From the cell containing the given text, extract its center point as (X, Y) coordinate. 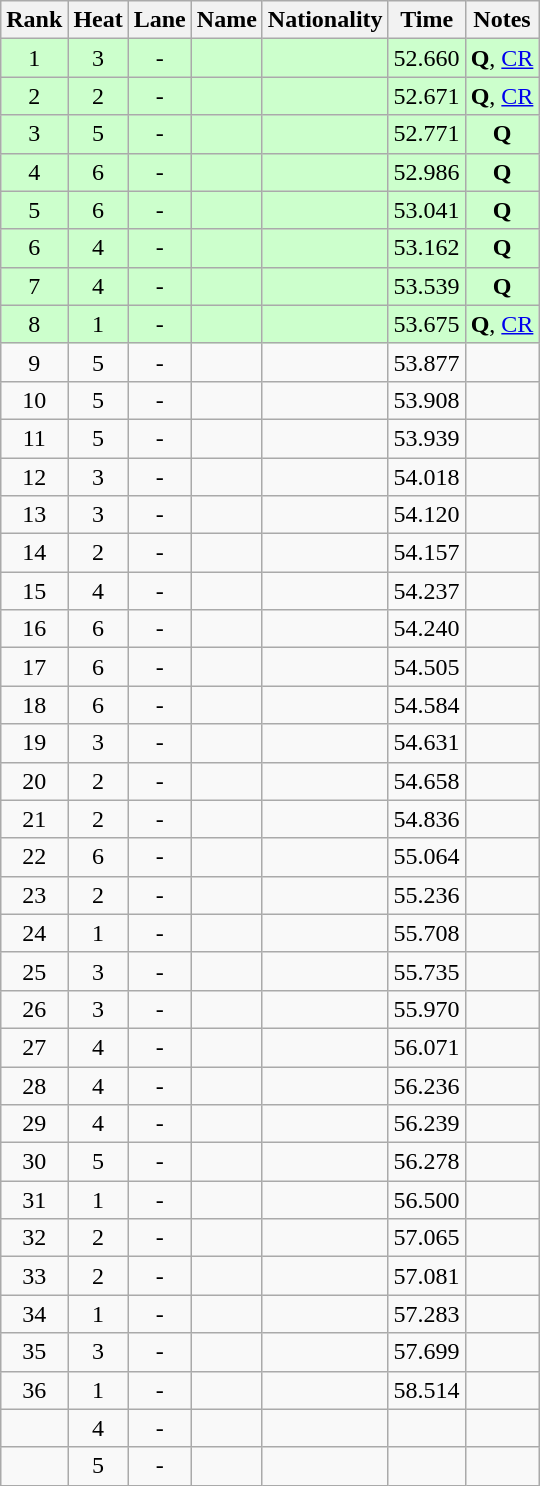
30 (34, 1162)
24 (34, 933)
32 (34, 1238)
34 (34, 1314)
53.539 (426, 286)
53.939 (426, 438)
26 (34, 1009)
Heat (98, 20)
8 (34, 324)
Rank (34, 20)
54.157 (426, 553)
54.584 (426, 705)
55.735 (426, 971)
56.071 (426, 1047)
54.658 (426, 781)
57.699 (426, 1352)
52.771 (426, 134)
Nationality (325, 20)
57.283 (426, 1314)
52.660 (426, 58)
52.671 (426, 96)
53.877 (426, 362)
53.908 (426, 400)
Notes (502, 20)
54.836 (426, 819)
55.064 (426, 857)
Lane (160, 20)
56.500 (426, 1200)
Name (226, 20)
20 (34, 781)
54.018 (426, 477)
17 (34, 667)
35 (34, 1352)
22 (34, 857)
36 (34, 1390)
11 (34, 438)
25 (34, 971)
16 (34, 629)
28 (34, 1085)
29 (34, 1124)
56.239 (426, 1124)
53.675 (426, 324)
55.236 (426, 895)
57.081 (426, 1276)
23 (34, 895)
27 (34, 1047)
54.120 (426, 515)
13 (34, 515)
56.236 (426, 1085)
54.631 (426, 743)
54.237 (426, 591)
54.505 (426, 667)
33 (34, 1276)
Time (426, 20)
55.708 (426, 933)
15 (34, 591)
52.986 (426, 172)
57.065 (426, 1238)
56.278 (426, 1162)
54.240 (426, 629)
31 (34, 1200)
18 (34, 705)
53.162 (426, 248)
14 (34, 553)
12 (34, 477)
21 (34, 819)
55.970 (426, 1009)
9 (34, 362)
19 (34, 743)
53.041 (426, 210)
10 (34, 400)
7 (34, 286)
58.514 (426, 1390)
